Scan for the cell matching the given text and deliver its (x, y) coordinate at center. 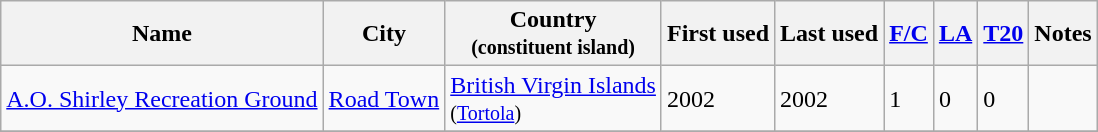
Road Town (384, 98)
First used (718, 34)
City (384, 34)
Name (162, 34)
A.O. Shirley Recreation Ground (162, 98)
F/C (909, 34)
Last used (830, 34)
T20 (1004, 34)
LA (955, 34)
Notes (1063, 34)
1 (909, 98)
British Virgin Islands(Tortola) (554, 98)
Country(constituent island) (554, 34)
